Search for the cell housing the specified text and yield its (x, y) center coordinate. 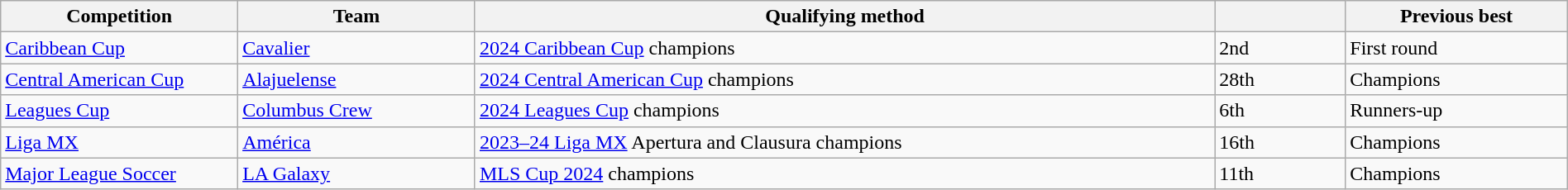
11th (1280, 173)
Major League Soccer (119, 173)
2024 Central American Cup champions (844, 79)
Team (357, 17)
2024 Caribbean Cup champions (844, 48)
First round (1456, 48)
Liga MX (119, 142)
Cavalier (357, 48)
Central American Cup (119, 79)
Caribbean Cup (119, 48)
Competition (119, 17)
América (357, 142)
LA Galaxy (357, 173)
2024 Leagues Cup champions (844, 111)
Runners-up (1456, 111)
MLS Cup 2024 champions (844, 173)
16th (1280, 142)
Previous best (1456, 17)
Columbus Crew (357, 111)
2023–24 Liga MX Apertura and Clausura champions (844, 142)
2nd (1280, 48)
Alajuelense (357, 79)
28th (1280, 79)
6th (1280, 111)
Leagues Cup (119, 111)
Qualifying method (844, 17)
